Scan for the cell matching the given text and deliver its (x, y) coordinate at center. 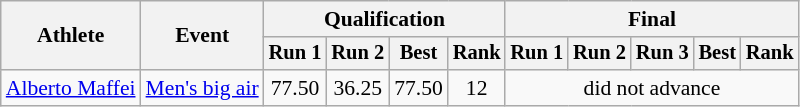
12 (477, 88)
Qualification (385, 19)
Athlete (71, 36)
Final (652, 19)
Alberto Maffei (71, 88)
36.25 (358, 88)
Men's big air (202, 88)
did not advance (652, 88)
Event (202, 36)
Run 3 (662, 54)
